Capture the cell that displays the provided text and extract its (x, y) central coordinate. 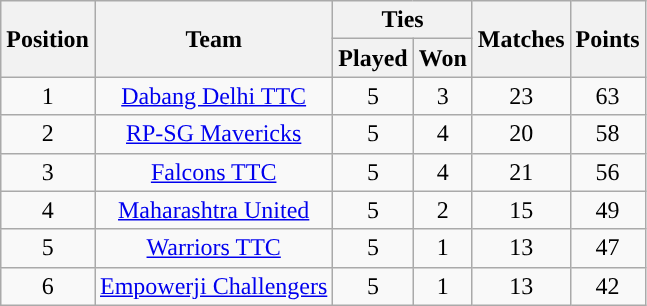
49 (608, 210)
Dabang Delhi TTC (213, 96)
RP-SG Mavericks (213, 134)
15 (521, 210)
58 (608, 134)
42 (608, 286)
Position (48, 39)
Maharashtra United (213, 210)
Played (373, 58)
21 (521, 172)
Ties (402, 20)
Warriors TTC (213, 248)
Points (608, 39)
23 (521, 96)
Empowerji Challengers (213, 286)
Matches (521, 39)
56 (608, 172)
47 (608, 248)
Falcons TTC (213, 172)
6 (48, 286)
Won (442, 58)
63 (608, 96)
Team (213, 39)
20 (521, 134)
